Determine the (x, y) coordinate at the center of the cell enclosing the given text.  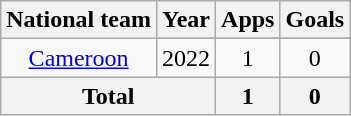
National team (79, 20)
Goals (315, 20)
Apps (248, 20)
2022 (186, 58)
Cameroon (79, 58)
Total (108, 96)
Year (186, 20)
